Capture the cell that displays the provided text and extract its [X, Y] central coordinate. 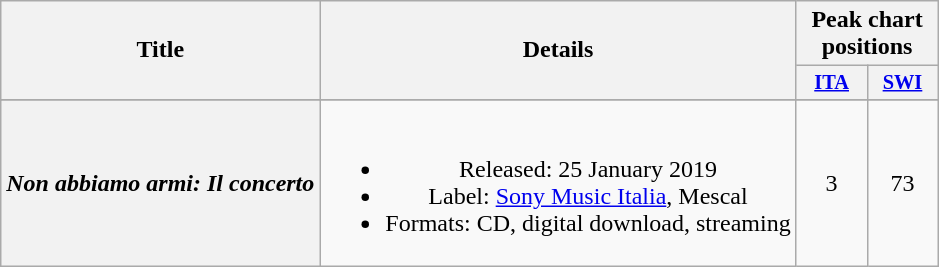
Title [160, 50]
3 [832, 182]
Non abbiamo armi: Il concerto [160, 182]
Released: 25 January 2019Label: Sony Music Italia, MescalFormats: CD, digital download, streaming [558, 182]
Details [558, 50]
ITA [832, 83]
SWI [902, 83]
73 [902, 182]
Peak chart positions [867, 34]
